Output the (x, y) coordinate of the center of the cell containing the given text.  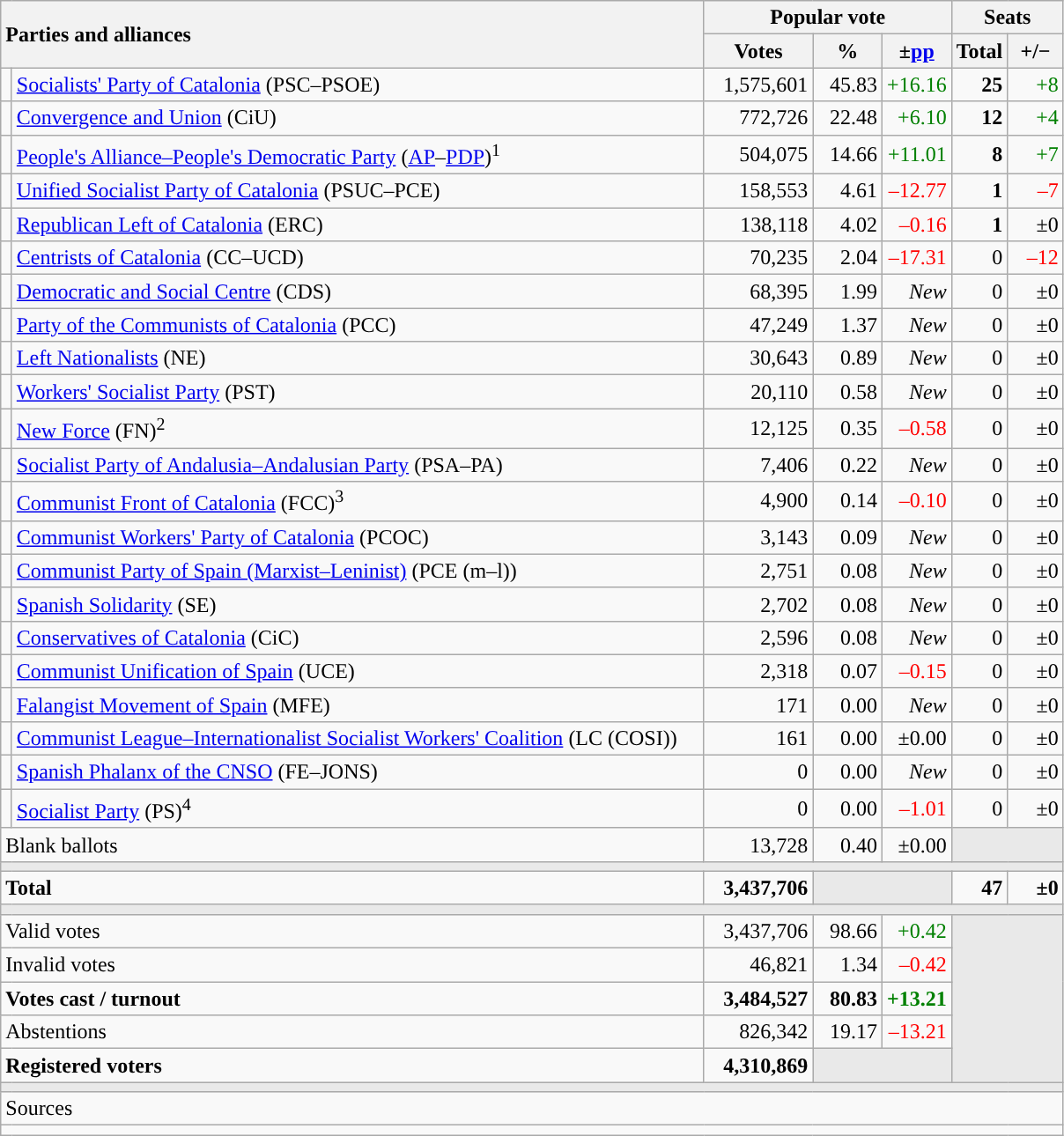
1,575,601 (758, 85)
47 (979, 888)
+7 (1036, 155)
8 (979, 155)
0.58 (847, 392)
0.22 (847, 465)
–13.21 (916, 1032)
Spanish Phalanx of the CNSO (FE–JONS) (358, 772)
158,553 (758, 191)
–0.42 (916, 965)
826,342 (758, 1032)
14.66 (847, 155)
0.07 (847, 671)
–0.16 (916, 225)
12,125 (758, 428)
0.14 (847, 502)
Invalid votes (352, 965)
161 (758, 739)
New Force (FN)2 (358, 428)
4.61 (847, 191)
4.02 (847, 225)
20,110 (758, 392)
3,143 (758, 537)
+4 (1036, 118)
0.89 (847, 358)
Socialist Party of Andalusia–Andalusian Party (PSA–PA) (358, 465)
People's Alliance–People's Democratic Party (AP–PDP)1 (358, 155)
–0.15 (916, 671)
–12.77 (916, 191)
Falangist Movement of Spain (MFE) (358, 704)
Workers' Socialist Party (PST) (358, 392)
Valid votes (352, 931)
+13.21 (916, 999)
47,249 (758, 325)
Socialist Party (PS)4 (358, 808)
+8 (1036, 85)
98.66 (847, 931)
2,751 (758, 571)
Socialists' Party of Catalonia (PSC–PSOE) (358, 85)
+/− (1036, 51)
–0.10 (916, 502)
Votes cast / turnout (352, 999)
1.99 (847, 291)
12 (979, 118)
Republican Left of Catalonia (ERC) (358, 225)
+0.42 (916, 931)
1.34 (847, 965)
Votes (758, 51)
80.83 (847, 999)
2,318 (758, 671)
45.83 (847, 85)
Left Nationalists (NE) (358, 358)
Parties and alliances (352, 34)
Spanish Solidarity (SE) (358, 604)
Conservatives of Catalonia (CiC) (358, 638)
Abstentions (352, 1032)
504,075 (758, 155)
Communist Unification of Spain (UCE) (358, 671)
–1.01 (916, 808)
7,406 (758, 465)
Blank ballots (352, 845)
Seats (1008, 18)
2,702 (758, 604)
3,484,527 (758, 999)
0.40 (847, 845)
772,726 (758, 118)
171 (758, 704)
Registered voters (352, 1066)
+11.01 (916, 155)
Communist Workers' Party of Catalonia (PCOC) (358, 537)
19.17 (847, 1032)
25 (979, 85)
1.37 (847, 325)
Convergence and Union (CiU) (358, 118)
–12 (1036, 258)
30,643 (758, 358)
% (847, 51)
+16.16 (916, 85)
0.35 (847, 428)
138,118 (758, 225)
2,596 (758, 638)
4,900 (758, 502)
68,395 (758, 291)
–17.31 (916, 258)
22.48 (847, 118)
Sources (532, 1109)
13,728 (758, 845)
2.04 (847, 258)
Centrists of Catalonia (CC–UCD) (358, 258)
Popular vote (828, 18)
46,821 (758, 965)
Party of the Communists of Catalonia (PCC) (358, 325)
Unified Socialist Party of Catalonia (PSUC–PCE) (358, 191)
–0.58 (916, 428)
Communist League–Internationalist Socialist Workers' Coalition (LC (COSI)) (358, 739)
4,310,869 (758, 1066)
Democratic and Social Centre (CDS) (358, 291)
Communist Party of Spain (Marxist–Leninist) (PCE (m–l)) (358, 571)
–7 (1036, 191)
70,235 (758, 258)
+6.10 (916, 118)
Communist Front of Catalonia (FCC)3 (358, 502)
0.09 (847, 537)
±pp (916, 51)
